Return the (X, Y) coordinate for the center point of the cell that contains the specified text.  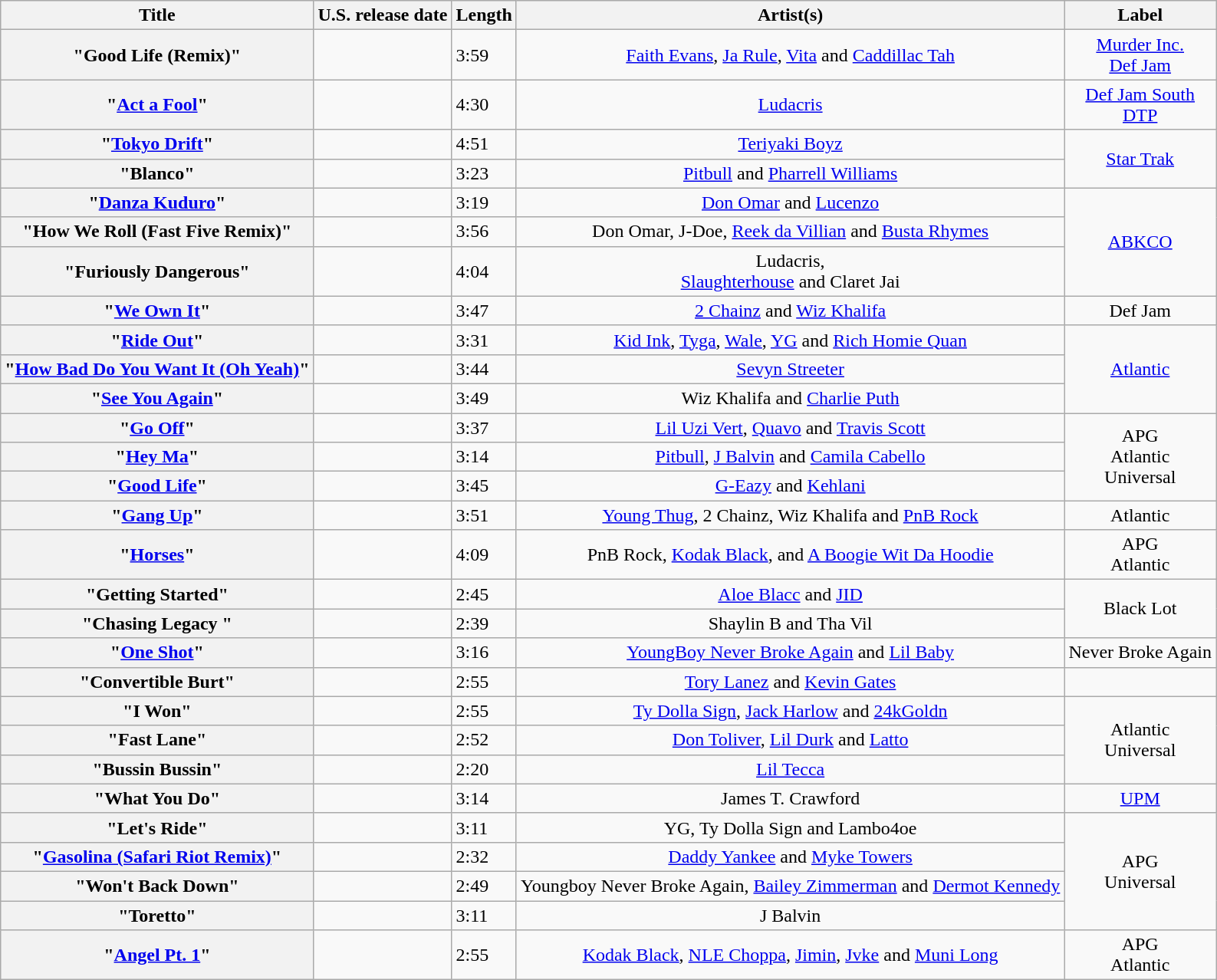
3:31 (484, 340)
"Tokyo Drift" (157, 144)
Def Jam South DTP (1140, 104)
4:51 (484, 144)
"Let's Ride" (157, 827)
Pitbull and Pharrell Williams (790, 173)
"Furiously Dangerous" (157, 271)
"Danza Kuduro" (157, 202)
ABKCO (1140, 242)
Don Toliver, Lil Durk and Latto (790, 740)
"Convertible Burt" (157, 682)
"Good Life" (157, 486)
"What You Do" (157, 798)
Kid Ink, Tyga, Wale, YG and Rich Homie Quan (790, 340)
"Toretto" (157, 915)
3:19 (484, 202)
"One Shot" (157, 653)
"We Own It" (157, 311)
3:37 (484, 427)
4:09 (484, 555)
3:23 (484, 173)
Faith Evans, Ja Rule, Vita and Caddillac Tah (790, 55)
4:04 (484, 271)
Def Jam (1140, 311)
2 Chainz and Wiz Khalifa (790, 311)
Sevyn Streeter (790, 369)
"Go Off" (157, 427)
"How Bad Do You Want It (Oh Yeah)" (157, 369)
APGAtlantic (1140, 955)
Don Omar, J-Doe, Reek da Villian and Busta Rhymes (790, 232)
2:49 (484, 886)
"Good Life (Remix)" (157, 55)
"Ride Out" (157, 340)
3:44 (484, 369)
"Angel Pt. 1" (157, 955)
APGUniversal (1140, 871)
Atlantic Universal (1140, 740)
J Balvin (790, 915)
Ludacris (790, 104)
2:52 (484, 740)
3:59 (484, 55)
Black Lot (1140, 609)
"Won't Back Down" (157, 886)
2:45 (484, 594)
Don Omar and Lucenzo (790, 202)
Wiz Khalifa and Charlie Puth (790, 398)
Ludacris, Slaughterhouse and Claret Jai (790, 271)
YG, Ty Dolla Sign and Lambo4oe (790, 827)
Youngboy Never Broke Again, Bailey Zimmerman and Dermot Kennedy (790, 886)
U.S. release date (383, 15)
Aloe Blacc and JID (790, 594)
"See You Again" (157, 398)
Tory Lanez and Kevin Gates (790, 682)
"Hey Ma" (157, 457)
James T. Crawford (790, 798)
3:49 (484, 398)
"Getting Started" (157, 594)
Lil Tecca (790, 769)
Young Thug, 2 Chainz, Wiz Khalifa and PnB Rock (790, 515)
PnB Rock, Kodak Black, and A Boogie Wit Da Hoodie (790, 555)
Length (484, 15)
3:56 (484, 232)
2:20 (484, 769)
"Blanco" (157, 173)
Lil Uzi Vert, Quavo and Travis Scott (790, 427)
Ty Dolla Sign, Jack Harlow and 24kGoldn (790, 711)
"Bussin Bussin" (157, 769)
Label (1140, 15)
Artist(s) (790, 15)
Murder Inc.Def Jam (1140, 55)
YoungBoy Never Broke Again and Lil Baby (790, 653)
"Horses" (157, 555)
"Gasolina (Safari Riot Remix)" (157, 857)
Teriyaki Boyz (790, 144)
UPM (1140, 798)
APG Atlantic (1140, 555)
2:39 (484, 623)
Title (157, 15)
3:16 (484, 653)
3:47 (484, 311)
G-Eazy and Kehlani (790, 486)
"Act a Fool" (157, 104)
3:51 (484, 515)
"Gang Up" (157, 515)
Pitbull, J Balvin and Camila Cabello (790, 457)
2:32 (484, 857)
Shaylin B and Tha Vil (790, 623)
4:30 (484, 104)
Never Broke Again (1140, 653)
"I Won" (157, 711)
3:45 (484, 486)
APG Atlantic Universal (1140, 456)
Kodak Black, NLE Choppa, Jimin, Jvke and Muni Long (790, 955)
Daddy Yankee and Myke Towers (790, 857)
"Fast Lane" (157, 740)
"How We Roll (Fast Five Remix)" (157, 232)
"Chasing Legacy " (157, 623)
Star Trak (1140, 159)
